Identify which cell holds the provided text, then report its (x, y) central coordinate. 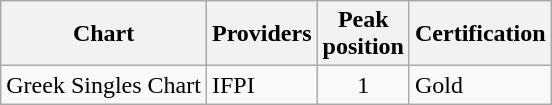
Greek Singles Chart (104, 85)
Peakposition (363, 34)
IFPI (262, 85)
Providers (262, 34)
1 (363, 85)
Certification (480, 34)
Gold (480, 85)
Chart (104, 34)
